Pinpoint the cell where the given text exists, returning its (X, Y) midpoint coordinate. 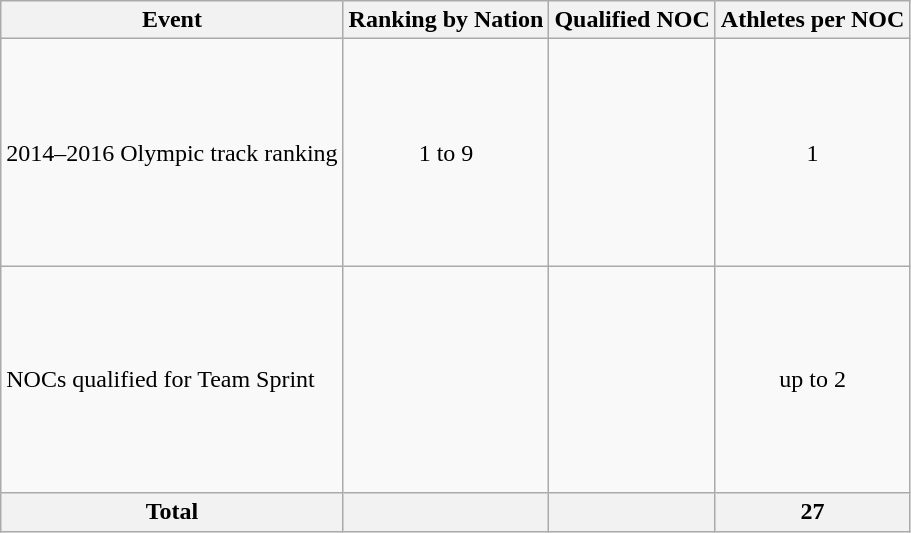
Event (172, 20)
27 (812, 512)
Qualified NOC (632, 20)
Total (172, 512)
1 to 9 (446, 152)
Athletes per NOC (812, 20)
up to 2 (812, 380)
1 (812, 152)
Ranking by Nation (446, 20)
2014–2016 Olympic track ranking (172, 152)
NOCs qualified for Team Sprint (172, 380)
